Detect which cell encompasses the target text, then output its (X, Y) center coordinate. 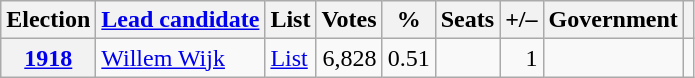
Government (613, 20)
1918 (48, 58)
Seats (467, 20)
Votes (349, 20)
1 (522, 58)
Lead candidate (180, 20)
Willem Wijk (180, 58)
% (408, 20)
+/– (522, 20)
6,828 (349, 58)
Election (48, 20)
0.51 (408, 58)
